Capture the cell that displays the provided text and extract its (X, Y) central coordinate. 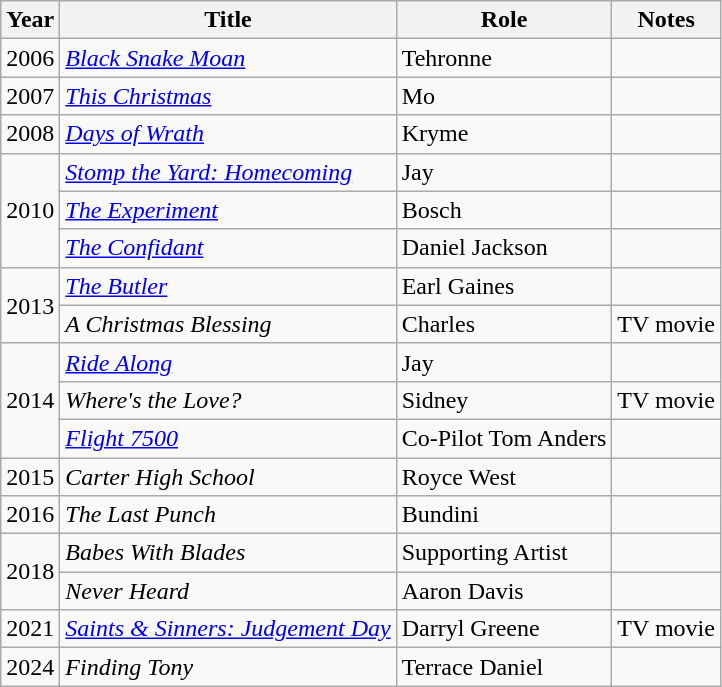
Role (504, 20)
Title (228, 20)
Tehronne (504, 58)
Black Snake Moan (228, 58)
2010 (30, 210)
2024 (30, 667)
Never Heard (228, 591)
Ride Along (228, 362)
Days of Wrath (228, 134)
2006 (30, 58)
Royce West (504, 477)
Co-Pilot Tom Anders (504, 438)
Babes With Blades (228, 553)
This Christmas (228, 96)
Daniel Jackson (504, 248)
Darryl Greene (504, 629)
Terrace Daniel (504, 667)
Notes (666, 20)
The Experiment (228, 210)
Supporting Artist (504, 553)
The Confidant (228, 248)
2021 (30, 629)
2016 (30, 515)
The Last Punch (228, 515)
Mo (504, 96)
Bosch (504, 210)
Charles (504, 324)
2014 (30, 400)
Kryme (504, 134)
Where's the Love? (228, 400)
Flight 7500 (228, 438)
Bundini (504, 515)
Saints & Sinners: Judgement Day (228, 629)
Earl Gaines (504, 286)
2008 (30, 134)
A Christmas Blessing (228, 324)
Sidney (504, 400)
2007 (30, 96)
Finding Tony (228, 667)
2015 (30, 477)
Aaron Davis (504, 591)
2013 (30, 305)
2018 (30, 572)
The Butler (228, 286)
Year (30, 20)
Carter High School (228, 477)
Stomp the Yard: Homecoming (228, 172)
